For the text-containing cell, return its midpoint in [X, Y] coordinate format. 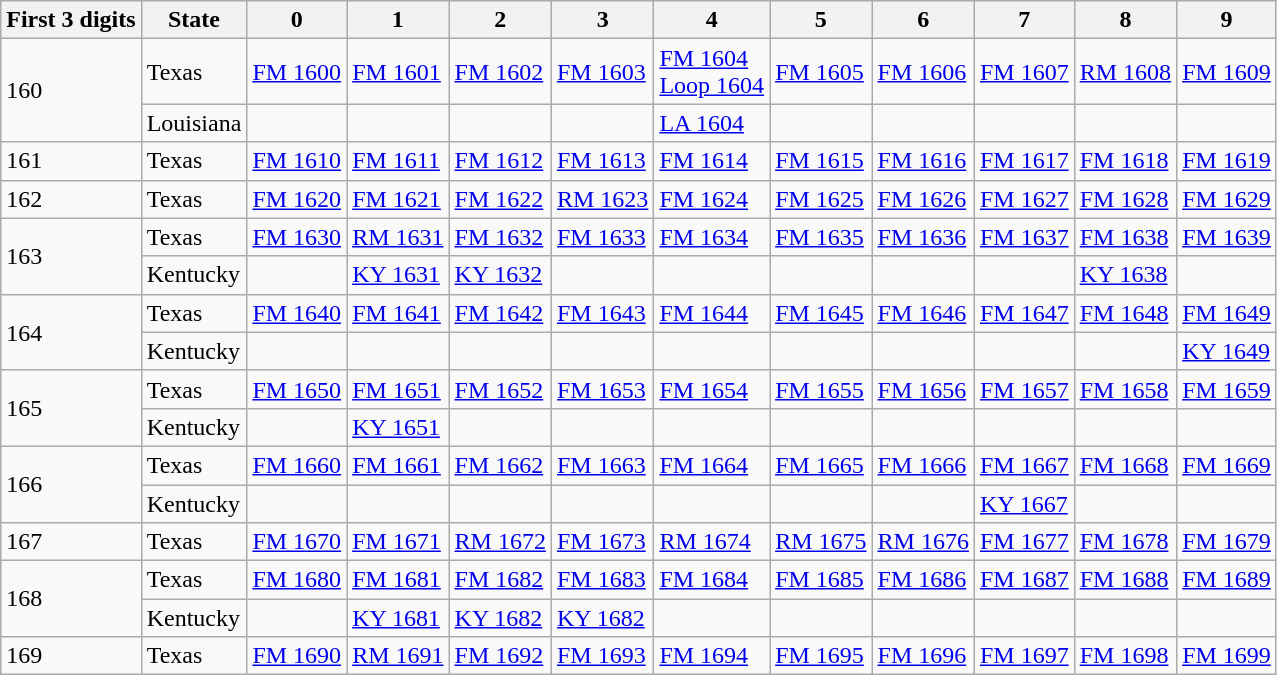
FM 1664 [712, 465]
FM 1678 [1125, 542]
FM 1646 [923, 313]
162 [71, 199]
FM 1627 [1024, 199]
FM 1699 [1227, 656]
FM 1651 [398, 389]
FM 1686 [923, 580]
FM 1681 [398, 580]
FM 1690 [297, 656]
FM 1618 [1125, 161]
FM 1628 [1125, 199]
FM 1695 [821, 656]
FM 1602 [500, 72]
FM 1606 [923, 72]
FM 1655 [821, 389]
FM 1661 [398, 465]
FM 1611 [398, 161]
FM 1629 [1227, 199]
RM 1623 [602, 199]
FM 1612 [500, 161]
FM 1665 [821, 465]
FM 1663 [602, 465]
FM 1670 [297, 542]
KY 1638 [1125, 275]
State [194, 20]
RM 1691 [398, 656]
FM 1652 [500, 389]
FM 1640 [297, 313]
FM 1615 [821, 161]
FM 1616 [923, 161]
FM 1632 [500, 237]
KY 1681 [398, 618]
164 [71, 332]
FM 1660 [297, 465]
FM 1641 [398, 313]
First 3 digits [71, 20]
FM 1689 [1227, 580]
FM 1624 [712, 199]
FM 1659 [1227, 389]
FM 1634 [712, 237]
FM 1649 [1227, 313]
FM 1687 [1024, 580]
FM 1684 [712, 580]
FM 1668 [1125, 465]
FM 1607 [1024, 72]
FM 1638 [1125, 237]
FM 1630 [297, 237]
7 [1024, 20]
KY 1649 [1227, 351]
KY 1651 [398, 427]
163 [71, 256]
FM 1653 [602, 389]
167 [71, 542]
FM 1647 [1024, 313]
FM 1692 [500, 656]
FM 1610 [297, 161]
FM 1637 [1024, 237]
FM 1617 [1024, 161]
166 [71, 484]
FM 1648 [1125, 313]
FM 1694 [712, 656]
FM 1613 [602, 161]
FM 1667 [1024, 465]
161 [71, 161]
160 [71, 90]
KY 1632 [500, 275]
8 [1125, 20]
FM 1626 [923, 199]
FM 1620 [297, 199]
FM 1654 [712, 389]
FM 1642 [500, 313]
169 [71, 656]
FM 1604Loop 1604 [712, 72]
FM 1682 [500, 580]
FM 1643 [602, 313]
FM 1697 [1024, 656]
FM 1609 [1227, 72]
6 [923, 20]
RM 1675 [821, 542]
FM 1657 [1024, 389]
FM 1619 [1227, 161]
FM 1662 [500, 465]
1 [398, 20]
FM 1698 [1125, 656]
168 [71, 599]
RM 1608 [1125, 72]
FM 1635 [821, 237]
FM 1658 [1125, 389]
5 [821, 20]
9 [1227, 20]
FM 1685 [821, 580]
FM 1656 [923, 389]
FM 1679 [1227, 542]
KY 1631 [398, 275]
FM 1605 [821, 72]
RM 1631 [398, 237]
RM 1674 [712, 542]
FM 1680 [297, 580]
FM 1673 [602, 542]
FM 1625 [821, 199]
4 [712, 20]
3 [602, 20]
FM 1639 [1227, 237]
KY 1667 [1024, 503]
FM 1696 [923, 656]
FM 1614 [712, 161]
RM 1676 [923, 542]
FM 1677 [1024, 542]
FM 1669 [1227, 465]
FM 1650 [297, 389]
FM 1636 [923, 237]
FM 1645 [821, 313]
FM 1603 [602, 72]
2 [500, 20]
LA 1604 [712, 123]
FM 1633 [602, 237]
RM 1672 [500, 542]
FM 1600 [297, 72]
FM 1693 [602, 656]
Louisiana [194, 123]
FM 1622 [500, 199]
FM 1644 [712, 313]
0 [297, 20]
FM 1671 [398, 542]
FM 1688 [1125, 580]
FM 1683 [602, 580]
FM 1621 [398, 199]
FM 1601 [398, 72]
FM 1666 [923, 465]
165 [71, 408]
